Identify which cell holds the provided text, then report its [X, Y] central coordinate. 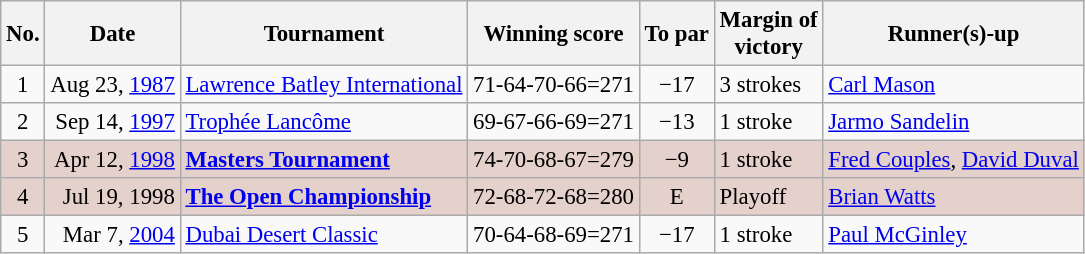
Carl Mason [954, 85]
Paul McGinley [954, 235]
71-64-70-66=271 [554, 85]
Runner(s)-up [954, 34]
Jul 19, 1998 [112, 197]
Fred Couples, David Duval [954, 160]
Winning score [554, 34]
Brian Watts [954, 197]
−9 [676, 160]
3 strokes [768, 85]
2 [23, 122]
4 [23, 197]
Playoff [768, 197]
The Open Championship [324, 197]
Jarmo Sandelin [954, 122]
72-68-72-68=280 [554, 197]
Sep 14, 1997 [112, 122]
Mar 7, 2004 [112, 235]
74-70-68-67=279 [554, 160]
5 [23, 235]
−13 [676, 122]
E [676, 197]
Aug 23, 1987 [112, 85]
Masters Tournament [324, 160]
Tournament [324, 34]
Apr 12, 1998 [112, 160]
Trophée Lancôme [324, 122]
No. [23, 34]
3 [23, 160]
70-64-68-69=271 [554, 235]
To par [676, 34]
Date [112, 34]
Dubai Desert Classic [324, 235]
69-67-66-69=271 [554, 122]
1 [23, 85]
Lawrence Batley International [324, 85]
Margin ofvictory [768, 34]
